Identify which cell holds the provided text, then report its (x, y) central coordinate. 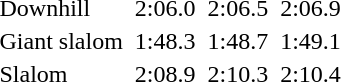
1:48.7 (238, 41)
1:48.3 (165, 41)
